Locate the cell with the specified text and output its (x, y) center coordinate. 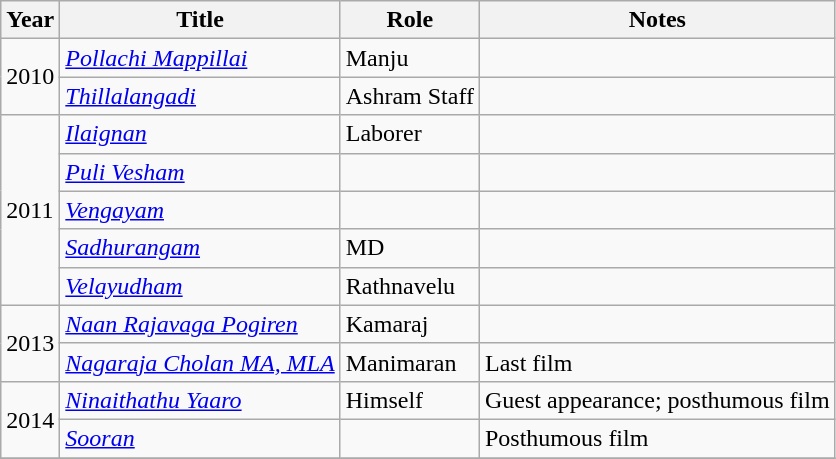
2010 (30, 77)
Nagaraja Cholan MA, MLA (200, 362)
Pollachi Mappillai (200, 58)
Naan Rajavaga Pogiren (200, 324)
Posthumous film (657, 438)
Manimaran (410, 362)
Ilaignan (200, 134)
Kamaraj (410, 324)
Sadhurangam (200, 248)
Year (30, 20)
Manju (410, 58)
Notes (657, 20)
2013 (30, 343)
Guest appearance; posthumous film (657, 400)
Last film (657, 362)
Ninaithathu Yaaro (200, 400)
MD (410, 248)
2011 (30, 210)
Sooran (200, 438)
Himself (410, 400)
Role (410, 20)
Ashram Staff (410, 96)
Rathnavelu (410, 286)
Title (200, 20)
Vengayam (200, 210)
Thillalangadi (200, 96)
Puli Vesham (200, 172)
Velayudham (200, 286)
2014 (30, 419)
Laborer (410, 134)
